Locate the cell with the specified text and output its [X, Y] center coordinate. 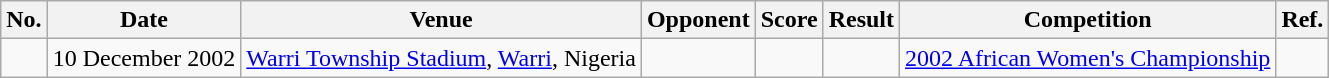
10 December 2002 [144, 58]
Score [789, 20]
Warri Township Stadium, Warri, Nigeria [442, 58]
No. [24, 20]
Result [861, 20]
2002 African Women's Championship [1088, 58]
Opponent [698, 20]
Competition [1088, 20]
Ref. [1302, 20]
Date [144, 20]
Venue [442, 20]
